Identify which cell holds the provided text, then report its (x, y) central coordinate. 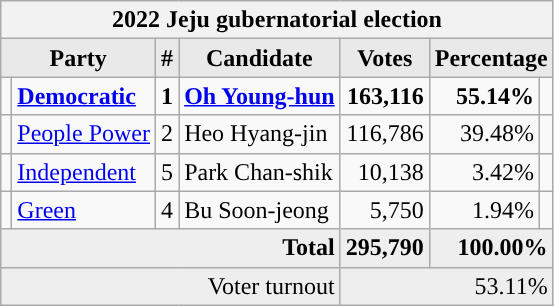
Democratic (84, 96)
1.94% (484, 210)
Independent (84, 172)
Bu Soon-jeong (260, 210)
116,786 (384, 134)
People Power (84, 134)
163,116 (384, 96)
# (168, 58)
Park Chan-shik (260, 172)
Party (78, 58)
100.00% (491, 248)
39.48% (484, 134)
2022 Jeju gubernatorial election (277, 20)
Heo Hyang-jin (260, 134)
10,138 (384, 172)
2 (168, 134)
53.11% (446, 286)
Votes (384, 58)
Percentage (491, 58)
Candidate (260, 58)
Voter turnout (170, 286)
3.42% (484, 172)
1 (168, 96)
295,790 (384, 248)
4 (168, 210)
55.14% (484, 96)
Total (170, 248)
5 (168, 172)
Green (84, 210)
Oh Young-hun (260, 96)
5,750 (384, 210)
